Determine the [X, Y] coordinate at the center of the cell enclosing the given text.  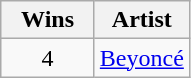
Artist [142, 20]
Beyoncé [142, 58]
4 [48, 58]
Wins [48, 20]
